Capture the cell that displays the provided text and extract its (x, y) central coordinate. 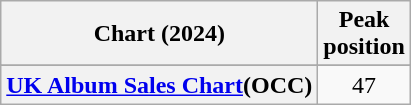
UK Album Sales Chart(OCC) (160, 85)
Peakposition (364, 34)
Chart (2024) (160, 34)
47 (364, 85)
